Scan for the cell matching the given text and deliver its [X, Y] coordinate at center. 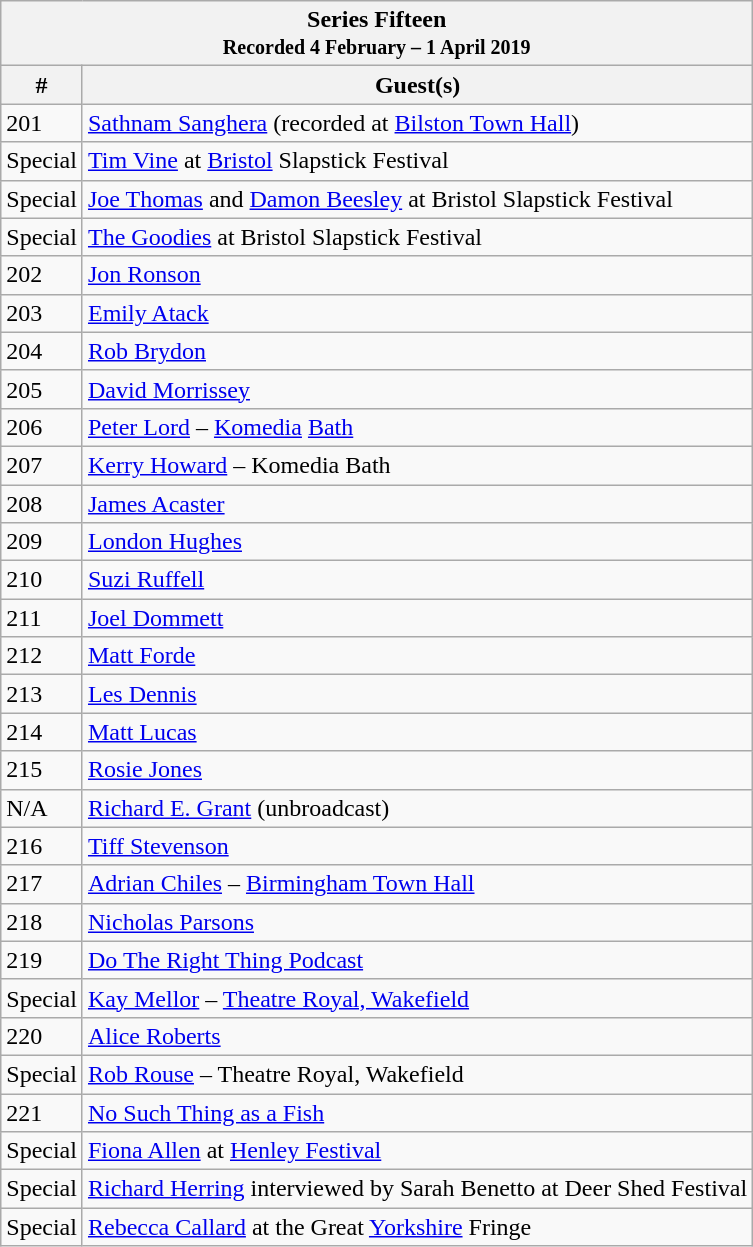
203 [42, 313]
210 [42, 580]
Jon Ronson [417, 275]
Matt Lucas [417, 732]
Fiona Allen at Henley Festival [417, 1151]
Joe Thomas and Damon Beesley at Bristol Slapstick Festival [417, 199]
Matt Forde [417, 656]
James Acaster [417, 503]
Series FifteenRecorded 4 February – 1 April 2019 [377, 34]
Nicholas Parsons [417, 922]
206 [42, 427]
The Goodies at Bristol Slapstick Festival [417, 237]
Peter Lord – Komedia Bath [417, 427]
Richard Herring interviewed by Sarah Benetto at Deer Shed Festival [417, 1189]
201 [42, 123]
Kay Mellor – Theatre Royal, Wakefield [417, 998]
N/A [42, 808]
208 [42, 503]
Rob Brydon [417, 351]
Joel Dommett [417, 618]
Tiff Stevenson [417, 846]
219 [42, 960]
221 [42, 1113]
218 [42, 922]
220 [42, 1036]
215 [42, 770]
Emily Atack [417, 313]
London Hughes [417, 542]
No Such Thing as a Fish [417, 1113]
Adrian Chiles – Birmingham Town Hall [417, 884]
Kerry Howard – Komedia Bath [417, 465]
211 [42, 618]
212 [42, 656]
209 [42, 542]
Rosie Jones [417, 770]
Les Dennis [417, 694]
Rebecca Callard at the Great Yorkshire Fringe [417, 1227]
Tim Vine at Bristol Slapstick Festival [417, 161]
217 [42, 884]
Richard E. Grant (unbroadcast) [417, 808]
214 [42, 732]
David Morrissey [417, 389]
205 [42, 389]
# [42, 85]
207 [42, 465]
Sathnam Sanghera (recorded at Bilston Town Hall) [417, 123]
216 [42, 846]
202 [42, 275]
Alice Roberts [417, 1036]
Rob Rouse – Theatre Royal, Wakefield [417, 1074]
Do The Right Thing Podcast [417, 960]
Suzi Ruffell [417, 580]
Guest(s) [417, 85]
204 [42, 351]
213 [42, 694]
